Search for the cell housing the specified text and yield its (X, Y) center coordinate. 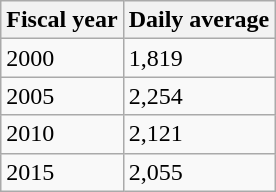
2015 (62, 172)
2000 (62, 58)
1,819 (199, 58)
2005 (62, 96)
2,121 (199, 134)
2,254 (199, 96)
2010 (62, 134)
2,055 (199, 172)
Daily average (199, 20)
Fiscal year (62, 20)
